Pinpoint the cell where the given text exists, returning its (x, y) midpoint coordinate. 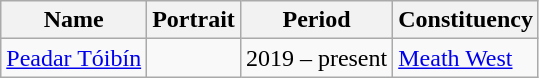
Constituency (466, 20)
Peadar Tóibín (74, 58)
Period (316, 20)
Meath West (466, 58)
2019 – present (316, 58)
Name (74, 20)
Portrait (194, 20)
